From the cell containing the given text, extract its center point as (X, Y) coordinate. 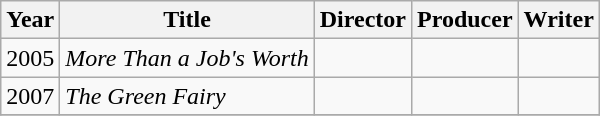
2007 (30, 96)
More Than a Job's Worth (187, 58)
Title (187, 20)
Year (30, 20)
Writer (558, 20)
Director (362, 20)
2005 (30, 58)
The Green Fairy (187, 96)
Producer (464, 20)
